Capture the cell that displays the provided text and extract its [X, Y] central coordinate. 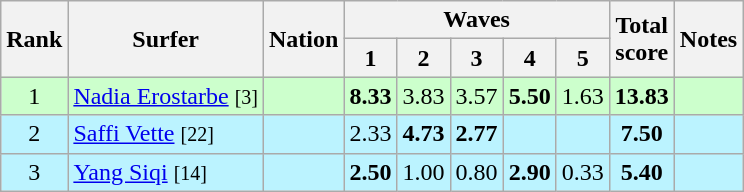
Yang Siqi [14] [166, 172]
Notes [708, 39]
Totalscore [642, 39]
5 [582, 58]
3.57 [476, 96]
2.33 [370, 134]
3.83 [424, 96]
8.33 [370, 96]
7.50 [642, 134]
Waves [476, 20]
2.50 [370, 172]
2.77 [476, 134]
Surfer [166, 39]
5.40 [642, 172]
0.33 [582, 172]
0.80 [476, 172]
Saffi Vette [22] [166, 134]
5.50 [530, 96]
Rank [34, 39]
1.00 [424, 172]
Nation [304, 39]
4.73 [424, 134]
13.83 [642, 96]
2.90 [530, 172]
1.63 [582, 96]
Nadia Erostarbe [3] [166, 96]
4 [530, 58]
